Locate the cell with the specified text and output its (x, y) center coordinate. 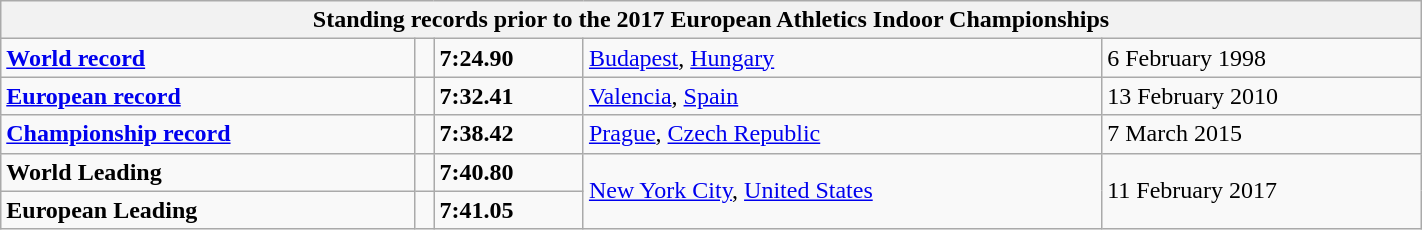
New York City, United States (842, 191)
13 February 2010 (1262, 96)
European record (208, 96)
European Leading (208, 210)
Standing records prior to the 2017 European Athletics Indoor Championships (711, 20)
World record (208, 58)
Prague, Czech Republic (842, 134)
6 February 1998 (1262, 58)
7:32.41 (509, 96)
7 March 2015 (1262, 134)
7:40.80 (509, 172)
7:24.90 (509, 58)
Budapest, Hungary (842, 58)
7:41.05 (509, 210)
Valencia, Spain (842, 96)
Championship record (208, 134)
7:38.42 (509, 134)
11 February 2017 (1262, 191)
World Leading (208, 172)
